Determine the [x, y] coordinate at the center of the cell enclosing the given text.  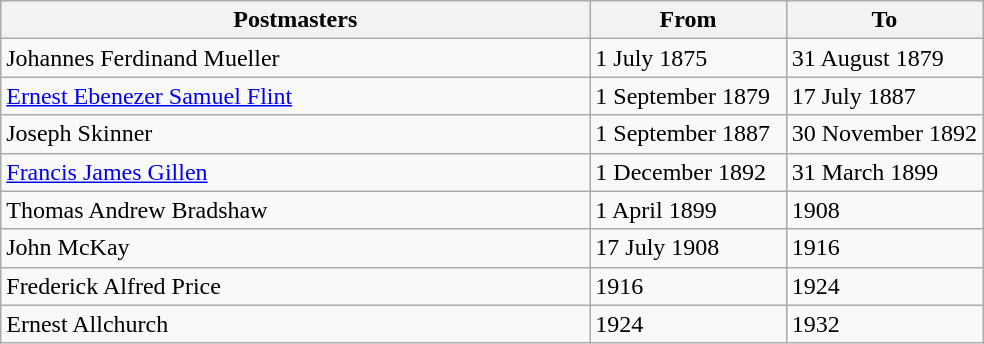
Francis James Gillen [296, 172]
To [884, 20]
John McKay [296, 248]
17 July 1887 [884, 96]
17 July 1908 [688, 248]
1 April 1899 [688, 210]
Joseph Skinner [296, 134]
Ernest Allchurch [296, 324]
Johannes Ferdinand Mueller [296, 58]
1 September 1879 [688, 96]
1 July 1875 [688, 58]
From [688, 20]
1 September 1887 [688, 134]
Thomas Andrew Bradshaw [296, 210]
1932 [884, 324]
Ernest Ebenezer Samuel Flint [296, 96]
1 December 1892 [688, 172]
31 March 1899 [884, 172]
31 August 1879 [884, 58]
Postmasters [296, 20]
1908 [884, 210]
30 November 1892 [884, 134]
Frederick Alfred Price [296, 286]
